Extract the (x, y) coordinate from the center of the cell holding the provided text.  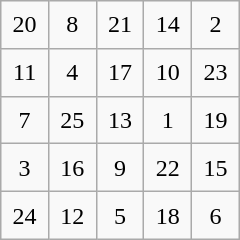
24 (25, 216)
8 (72, 25)
3 (25, 168)
10 (168, 72)
9 (120, 168)
20 (25, 25)
4 (72, 72)
2 (216, 25)
13 (120, 120)
19 (216, 120)
15 (216, 168)
1 (168, 120)
6 (216, 216)
11 (25, 72)
23 (216, 72)
25 (72, 120)
5 (120, 216)
17 (120, 72)
12 (72, 216)
7 (25, 120)
21 (120, 25)
18 (168, 216)
22 (168, 168)
14 (168, 25)
16 (72, 168)
